Return the (X, Y) coordinate for the center point of the cell that contains the specified text.  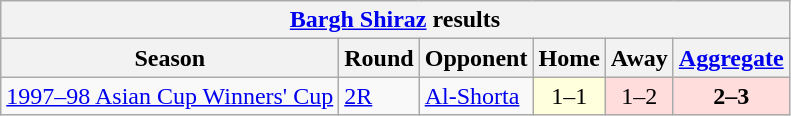
Bargh Shiraz results (395, 20)
Season (170, 58)
2R (379, 96)
2–3 (731, 96)
1997–98 Asian Cup Winners' Cup (170, 96)
Away (639, 58)
Opponent (476, 58)
1–1 (569, 96)
Home (569, 58)
Round (379, 58)
Al-Shorta (476, 96)
1–2 (639, 96)
Aggregate (731, 58)
